Locate the cell with the specified text and output its (x, y) center coordinate. 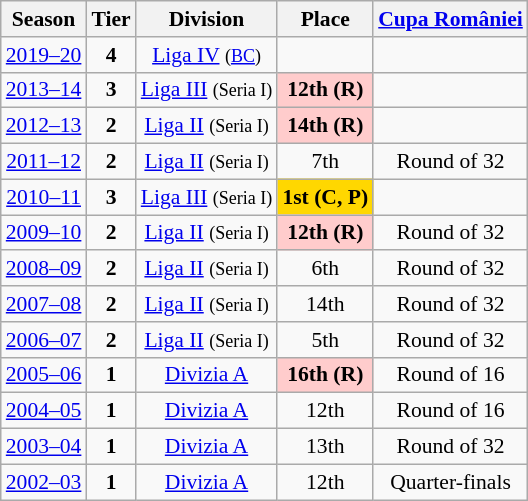
2005–06 (44, 375)
2002–03 (44, 482)
2008–09 (44, 269)
2003–04 (44, 447)
Quarter-finals (450, 482)
Place (325, 19)
2012–13 (44, 126)
2011–12 (44, 162)
6th (325, 269)
Tier (110, 19)
2007–08 (44, 304)
14th (325, 304)
4 (110, 55)
5th (325, 340)
14th (R) (325, 126)
13th (325, 447)
Cupa României (450, 19)
2019–20 (44, 55)
Liga IV (BC) (207, 55)
2010–11 (44, 197)
Season (44, 19)
16th (R) (325, 375)
2013–14 (44, 90)
7th (325, 162)
Division (207, 19)
1st (C, P) (325, 197)
2009–10 (44, 233)
2004–05 (44, 411)
2006–07 (44, 340)
